Pinpoint the cell where the given text exists, returning its [X, Y] midpoint coordinate. 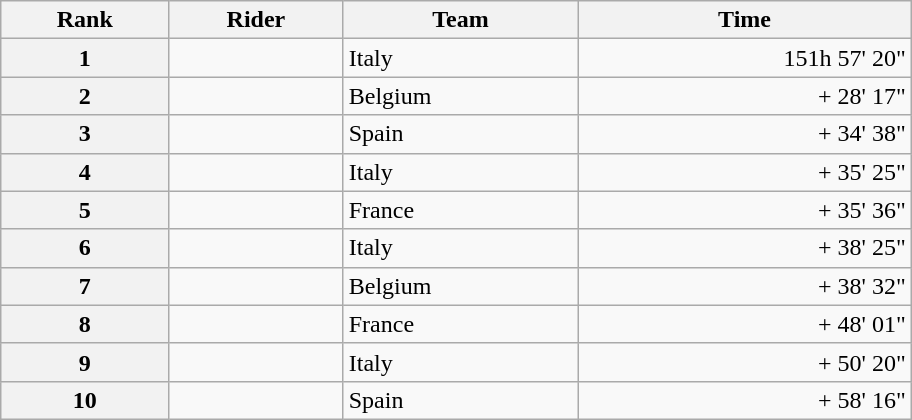
Rank [85, 20]
4 [85, 172]
2 [85, 96]
8 [85, 324]
+ 48' 01" [744, 324]
3 [85, 134]
9 [85, 362]
6 [85, 248]
5 [85, 210]
1 [85, 58]
+ 28' 17" [744, 96]
+ 38' 32" [744, 286]
+ 50' 20" [744, 362]
+ 38' 25" [744, 248]
Rider [256, 20]
+ 58' 16" [744, 400]
+ 35' 36" [744, 210]
10 [85, 400]
7 [85, 286]
151h 57' 20" [744, 58]
+ 35' 25" [744, 172]
Team [460, 20]
+ 34' 38" [744, 134]
Time [744, 20]
